For the text-containing cell, return its midpoint in [X, Y] coordinate format. 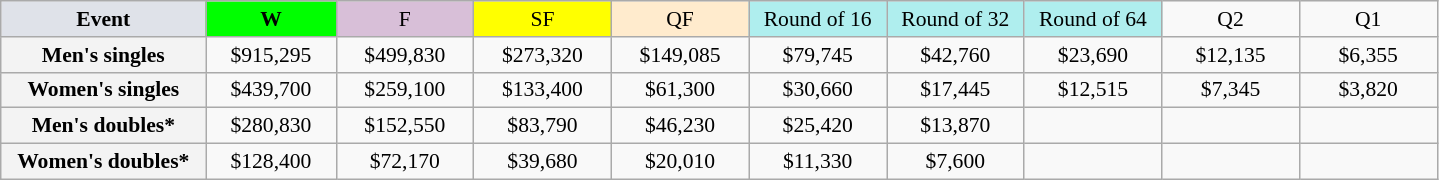
$273,320 [543, 55]
$499,830 [405, 55]
$3,820 [1368, 90]
$280,830 [271, 126]
Round of 32 [955, 19]
$61,300 [680, 90]
$42,760 [955, 55]
$17,445 [955, 90]
$133,400 [543, 90]
SF [543, 19]
$915,295 [271, 55]
$128,400 [271, 162]
$6,355 [1368, 55]
$7,345 [1231, 90]
$12,135 [1231, 55]
$12,515 [1093, 90]
$30,660 [818, 90]
$7,600 [955, 162]
Men's singles [104, 55]
$25,420 [818, 126]
F [405, 19]
Round of 16 [818, 19]
$11,330 [818, 162]
QF [680, 19]
W [271, 19]
$72,170 [405, 162]
Men's doubles* [104, 126]
Q2 [1231, 19]
$259,100 [405, 90]
Women's doubles* [104, 162]
$39,680 [543, 162]
$20,010 [680, 162]
$149,085 [680, 55]
$152,550 [405, 126]
$439,700 [271, 90]
$83,790 [543, 126]
Q1 [1368, 19]
Event [104, 19]
$13,870 [955, 126]
$23,690 [1093, 55]
Women's singles [104, 90]
$79,745 [818, 55]
Round of 64 [1093, 19]
$46,230 [680, 126]
